For the text-containing cell, return its midpoint in (X, Y) coordinate format. 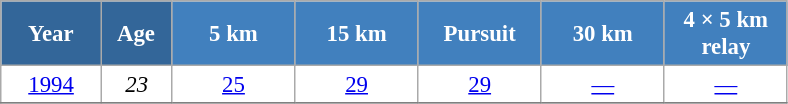
Year (52, 34)
30 km (602, 34)
1994 (52, 85)
5 km (234, 34)
23 (136, 85)
15 km (356, 34)
Age (136, 34)
25 (234, 85)
Pursuit (480, 34)
4 × 5 km relay (726, 34)
